Pinpoint the cell where the given text exists, returning its (x, y) midpoint coordinate. 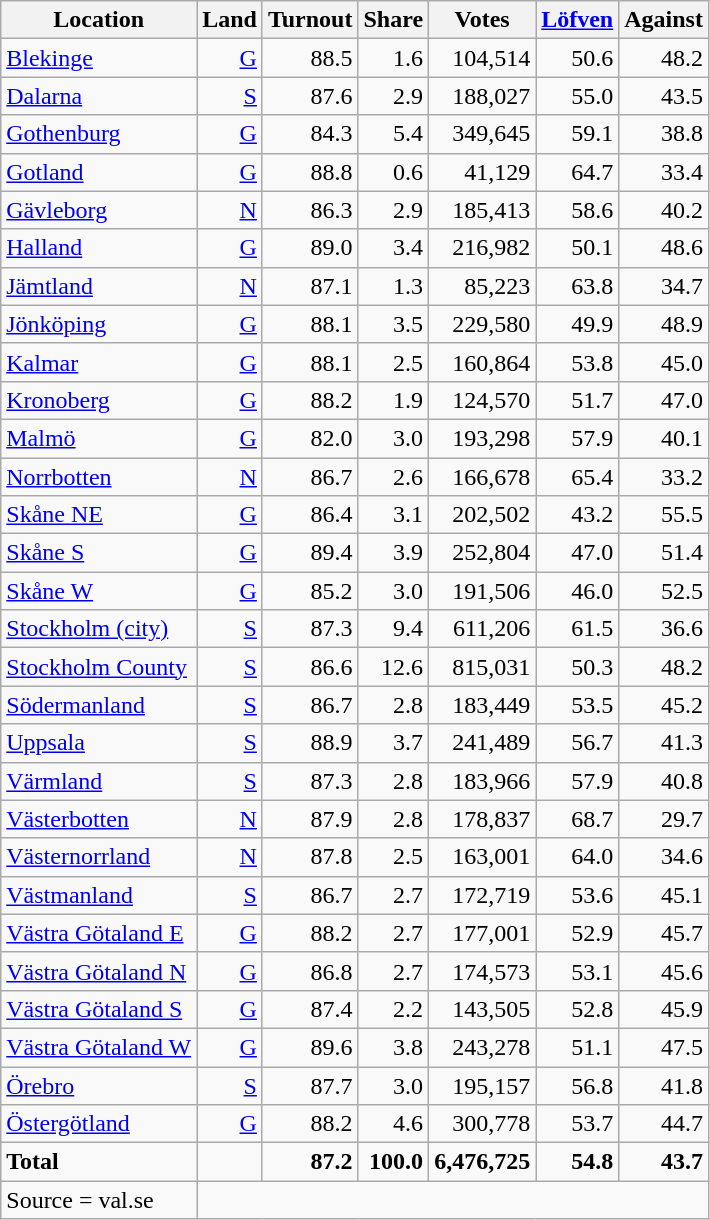
Västra Götaland N (99, 971)
45.9 (664, 1009)
Gothenburg (99, 134)
53.8 (578, 362)
Turnout (310, 20)
51.4 (664, 553)
36.6 (664, 629)
84.3 (310, 134)
174,573 (482, 971)
43.5 (664, 96)
191,506 (482, 591)
53.7 (578, 1124)
Land (230, 20)
300,778 (482, 1124)
202,502 (482, 515)
34.7 (664, 286)
86.3 (310, 210)
49.9 (578, 324)
Kalmar (99, 362)
Total (99, 1162)
89.0 (310, 248)
Dalarna (99, 96)
41.8 (664, 1085)
4.6 (394, 1124)
9.4 (394, 629)
177,001 (482, 933)
85,223 (482, 286)
64.7 (578, 172)
12.6 (394, 667)
38.8 (664, 134)
143,505 (482, 1009)
61.5 (578, 629)
252,804 (482, 553)
86.4 (310, 515)
229,580 (482, 324)
6,476,725 (482, 1162)
216,982 (482, 248)
Västerbotten (99, 819)
3.9 (394, 553)
40.8 (664, 781)
Stockholm County (99, 667)
1.6 (394, 58)
59.1 (578, 134)
55.5 (664, 515)
87.6 (310, 96)
160,864 (482, 362)
85.2 (310, 591)
44.7 (664, 1124)
2.6 (394, 477)
Share (394, 20)
611,206 (482, 629)
193,298 (482, 438)
86.6 (310, 667)
195,157 (482, 1085)
349,645 (482, 134)
58.6 (578, 210)
183,449 (482, 705)
Södermanland (99, 705)
53.1 (578, 971)
56.7 (578, 743)
Skåne W (99, 591)
88.5 (310, 58)
50.1 (578, 248)
163,001 (482, 857)
45.7 (664, 933)
Location (99, 20)
Blekinge (99, 58)
1.9 (394, 400)
166,678 (482, 477)
34.6 (664, 857)
Norrbotten (99, 477)
Västernorrland (99, 857)
51.7 (578, 400)
Västra Götaland S (99, 1009)
Against (664, 20)
2.2 (394, 1009)
243,278 (482, 1047)
Värmland (99, 781)
Västra Götaland W (99, 1047)
45.2 (664, 705)
87.2 (310, 1162)
Stockholm (city) (99, 629)
Skåne NE (99, 515)
3.8 (394, 1047)
104,514 (482, 58)
52.9 (578, 933)
0.6 (394, 172)
3.5 (394, 324)
41,129 (482, 172)
3.7 (394, 743)
183,966 (482, 781)
43.7 (664, 1162)
45.6 (664, 971)
Jämtland (99, 286)
50.3 (578, 667)
53.5 (578, 705)
51.1 (578, 1047)
5.4 (394, 134)
53.6 (578, 895)
87.7 (310, 1085)
1.3 (394, 286)
40.1 (664, 438)
Gävleborg (99, 210)
Skåne S (99, 553)
68.7 (578, 819)
124,570 (482, 400)
172,719 (482, 895)
87.9 (310, 819)
88.8 (310, 172)
3.4 (394, 248)
45.0 (664, 362)
Votes (482, 20)
87.4 (310, 1009)
Kronoberg (99, 400)
47.5 (664, 1047)
82.0 (310, 438)
Örebro (99, 1085)
29.7 (664, 819)
Västra Götaland E (99, 933)
64.0 (578, 857)
55.0 (578, 96)
48.6 (664, 248)
46.0 (578, 591)
Source = val.se (99, 1200)
Löfven (578, 20)
178,837 (482, 819)
Uppsala (99, 743)
56.8 (578, 1085)
33.4 (664, 172)
Gotland (99, 172)
89.6 (310, 1047)
89.4 (310, 553)
43.2 (578, 515)
88.9 (310, 743)
40.2 (664, 210)
185,413 (482, 210)
Västmanland (99, 895)
65.4 (578, 477)
52.5 (664, 591)
48.9 (664, 324)
41.3 (664, 743)
Jönköping (99, 324)
3.1 (394, 515)
87.8 (310, 857)
Östergötland (99, 1124)
63.8 (578, 286)
86.8 (310, 971)
54.8 (578, 1162)
33.2 (664, 477)
815,031 (482, 667)
87.1 (310, 286)
45.1 (664, 895)
100.0 (394, 1162)
Halland (99, 248)
Malmö (99, 438)
241,489 (482, 743)
50.6 (578, 58)
188,027 (482, 96)
52.8 (578, 1009)
